Pinpoint the cell where the given text exists, returning its [X, Y] midpoint coordinate. 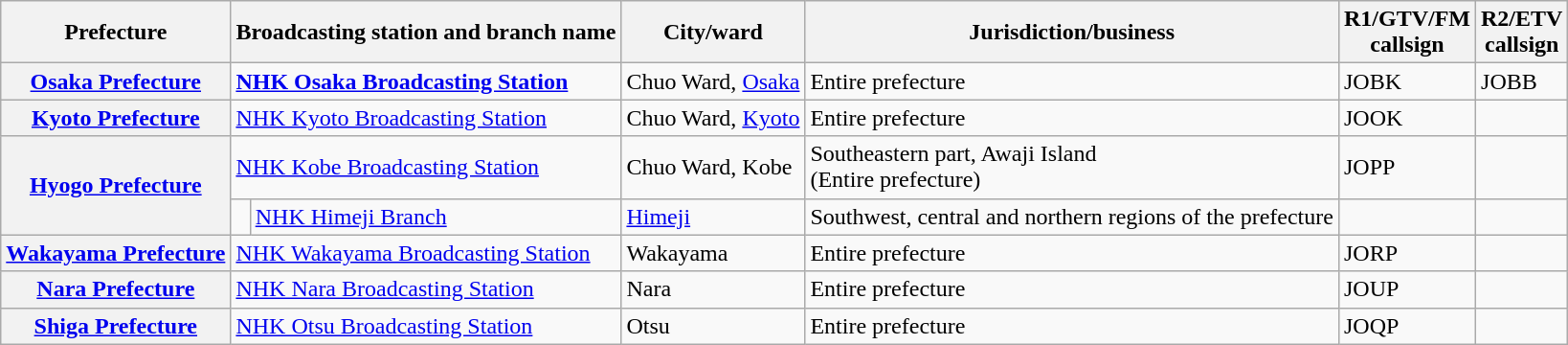
Nara [713, 289]
JOOK [1407, 118]
City/ward [713, 33]
JOQP [1407, 326]
Jurisdiction/business [1072, 33]
NHK Wakayama Broadcasting Station [426, 253]
Nara Prefecture [116, 289]
Broadcasting station and branch name [426, 33]
Wakayama [713, 253]
NHK Kyoto Broadcasting Station [426, 118]
NHK Otsu Broadcasting Station [426, 326]
Shiga Prefecture [116, 326]
Chuo Ward, Osaka [713, 81]
NHK Himeji Branch [436, 217]
NHK Osaka Broadcasting Station [426, 81]
R2/ETVcallsign [1522, 33]
NHK Nara Broadcasting Station [426, 289]
Otsu [713, 326]
Osaka Prefecture [116, 81]
JOUP [1407, 289]
R1/GTV/FMcallsign [1407, 33]
JOBB [1522, 81]
Himeji [713, 217]
JOBK [1407, 81]
JOPP [1407, 167]
Hyogo Prefecture [116, 186]
Chuo Ward, Kobe [713, 167]
Chuo Ward, Kyoto [713, 118]
NHK Kobe Broadcasting Station [426, 167]
Kyoto Prefecture [116, 118]
Southwest, central and northern regions of the prefecture [1072, 217]
JORP [1407, 253]
Southeastern part, Awaji Island(Entire prefecture) [1072, 167]
Prefecture [116, 33]
Wakayama Prefecture [116, 253]
